Search for the cell housing the specified text and yield its [X, Y] center coordinate. 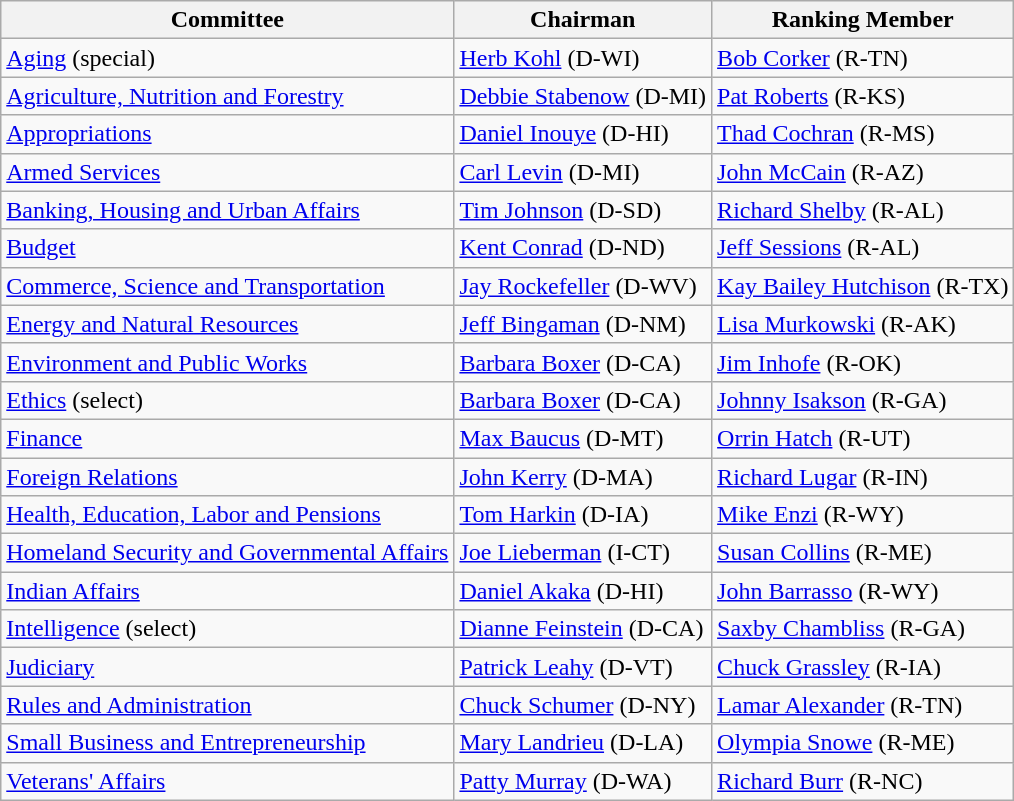
Committee [228, 20]
Johnny Isakson (R-GA) [863, 400]
Carl Levin (D-MI) [583, 172]
Environment and Public Works [228, 362]
Orrin Hatch (R-UT) [863, 438]
Commerce, Science and Transportation [228, 286]
Finance [228, 438]
Chairman [583, 20]
Olympia Snowe (R-ME) [863, 743]
Max Baucus (D-MT) [583, 438]
Daniel Inouye (D-HI) [583, 134]
Saxby Chambliss (R-GA) [863, 629]
Jim Inhofe (R-OK) [863, 362]
Ethics (select) [228, 400]
Judiciary [228, 667]
Indian Affairs [228, 591]
Foreign Relations [228, 477]
Jeff Sessions (R-AL) [863, 248]
Agriculture, Nutrition and Forestry [228, 96]
Richard Lugar (R-IN) [863, 477]
Appropriations [228, 134]
Ranking Member [863, 20]
Tom Harkin (D-IA) [583, 515]
Bob Corker (R-TN) [863, 58]
Chuck Grassley (R-IA) [863, 667]
Daniel Akaka (D-HI) [583, 591]
John Kerry (D-MA) [583, 477]
Patty Murray (D-WA) [583, 781]
Richard Burr (R-NC) [863, 781]
Banking, Housing and Urban Affairs [228, 210]
Richard Shelby (R-AL) [863, 210]
Tim Johnson (D-SD) [583, 210]
Small Business and Entrepreneurship [228, 743]
Rules and Administration [228, 705]
Energy and Natural Resources [228, 324]
Intelligence (select) [228, 629]
Health, Education, Labor and Pensions [228, 515]
John Barrasso (R-WY) [863, 591]
Chuck Schumer (D-NY) [583, 705]
Kent Conrad (D-ND) [583, 248]
Kay Bailey Hutchison (R-TX) [863, 286]
Dianne Feinstein (D-CA) [583, 629]
Thad Cochran (R-MS) [863, 134]
Jeff Bingaman (D-NM) [583, 324]
Lisa Murkowski (R-AK) [863, 324]
Budget [228, 248]
Debbie Stabenow (D-MI) [583, 96]
Veterans' Affairs [228, 781]
Herb Kohl (D-WI) [583, 58]
Aging (special) [228, 58]
Mike Enzi (R-WY) [863, 515]
Susan Collins (R-ME) [863, 553]
Mary Landrieu (D-LA) [583, 743]
Lamar Alexander (R-TN) [863, 705]
Joe Lieberman (I-CT) [583, 553]
John McCain (R-AZ) [863, 172]
Pat Roberts (R-KS) [863, 96]
Armed Services [228, 172]
Patrick Leahy (D-VT) [583, 667]
Homeland Security and Governmental Affairs [228, 553]
Jay Rockefeller (D-WV) [583, 286]
